Extract the (X, Y) coordinate from the center of the cell holding the provided text.  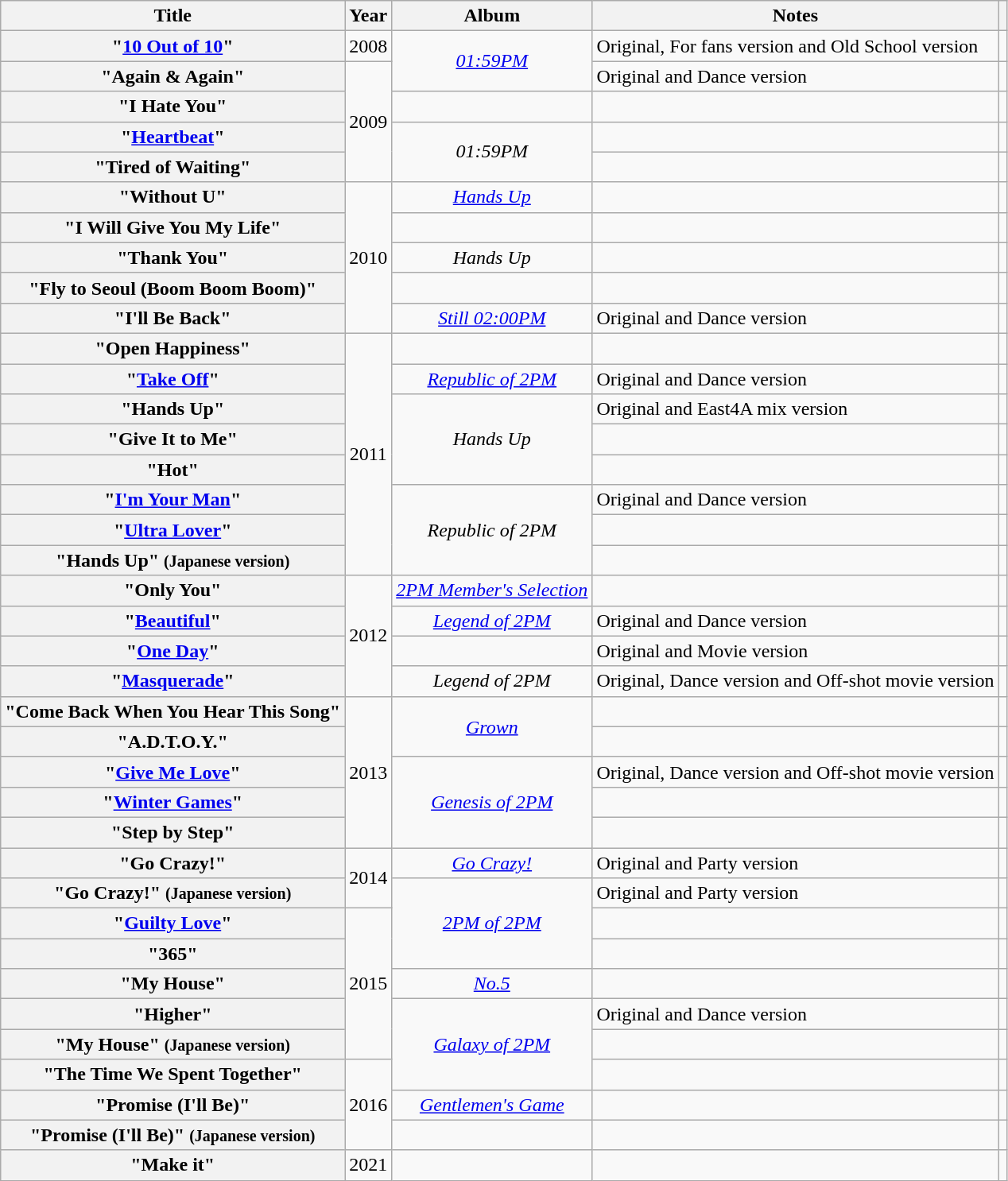
2015 (369, 984)
"I'm Your Man" (173, 500)
Gentlemen's Game (492, 1105)
"Give Me Love" (173, 772)
"Thank You" (173, 257)
Original and East4A mix version (795, 409)
Grown (492, 726)
"Give It to Me" (173, 439)
"Beautiful" (173, 621)
Original, For fans version and Old School version (795, 46)
2012 (369, 636)
Still 02:00PM (492, 318)
2016 (369, 1105)
"My House" (Japanese version) (173, 1044)
2PM Member's Selection (492, 590)
2010 (369, 257)
Album (492, 16)
"I Will Give You My Life" (173, 227)
"Hot" (173, 470)
2PM of 2PM (492, 924)
Year (369, 16)
2021 (369, 1165)
"I Hate You" (173, 106)
2013 (369, 772)
"Step by Step" (173, 832)
"Open Happiness" (173, 348)
"Again & Again" (173, 76)
"Hands Up" (Japanese version) (173, 560)
Go Crazy! (492, 862)
"A.D.T.O.Y." (173, 742)
2014 (369, 877)
"Come Back When You Hear This Song" (173, 711)
"Go Crazy!" (Japanese version) (173, 893)
"Promise (I'll Be)" (Japanese version) (173, 1135)
"Promise (I'll Be)" (173, 1105)
Genesis of 2PM (492, 802)
"Guilty Love" (173, 924)
"Fly to Seoul (Boom Boom Boom)" (173, 288)
"Make it" (173, 1165)
"One Day" (173, 651)
"I'll Be Back" (173, 318)
2011 (369, 454)
"Go Crazy!" (173, 862)
No.5 (492, 984)
"Ultra Lover" (173, 530)
"My House" (173, 984)
"Winter Games" (173, 802)
"Heartbeat" (173, 137)
Title (173, 16)
Galaxy of 2PM (492, 1044)
"365" (173, 954)
"Masquerade" (173, 681)
"10 Out of 10" (173, 46)
Original and Movie version (795, 651)
2009 (369, 122)
"Tired of Waiting" (173, 167)
"Hands Up" (173, 409)
"Without U" (173, 197)
"The Time We Spent Together" (173, 1075)
"Higher" (173, 1014)
2008 (369, 46)
Notes (795, 16)
"Only You" (173, 590)
"Take Off" (173, 379)
